From the cell containing the given text, extract its center point as [X, Y] coordinate. 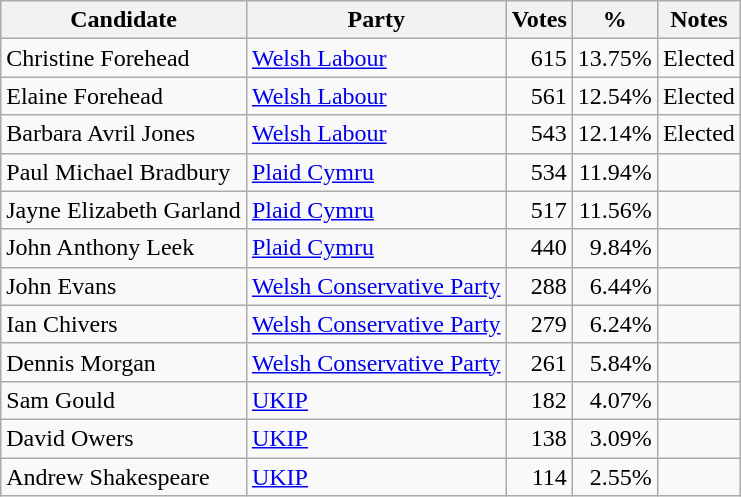
6.24% [614, 324]
Elaine Forehead [124, 96]
Jayne Elizabeth Garland [124, 210]
Dennis Morgan [124, 362]
Christine Forehead [124, 58]
John Anthony Leek [124, 248]
Ian Chivers [124, 324]
Candidate [124, 20]
John Evans [124, 286]
534 [539, 172]
% [614, 20]
279 [539, 324]
3.09% [614, 438]
9.84% [614, 248]
517 [539, 210]
David Owers [124, 438]
138 [539, 438]
440 [539, 248]
261 [539, 362]
Party [376, 20]
182 [539, 400]
114 [539, 477]
Andrew Shakespeare [124, 477]
561 [539, 96]
5.84% [614, 362]
13.75% [614, 58]
615 [539, 58]
6.44% [614, 286]
Notes [698, 20]
12.54% [614, 96]
543 [539, 134]
Barbara Avril Jones [124, 134]
11.94% [614, 172]
12.14% [614, 134]
Paul Michael Bradbury [124, 172]
Sam Gould [124, 400]
4.07% [614, 400]
288 [539, 286]
11.56% [614, 210]
2.55% [614, 477]
Votes [539, 20]
